Locate the cell with the specified text and output its (x, y) center coordinate. 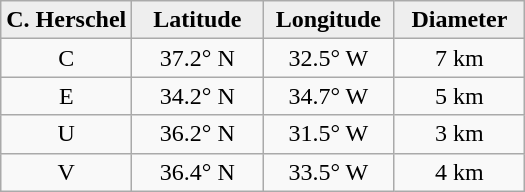
36.2° N (198, 134)
3 km (460, 134)
4 km (460, 172)
37.2° N (198, 58)
C (66, 58)
E (66, 96)
C. Herschel (66, 20)
32.5° W (328, 58)
34.2° N (198, 96)
33.5° W (328, 172)
5 km (460, 96)
Longitude (328, 20)
31.5° W (328, 134)
7 km (460, 58)
U (66, 134)
V (66, 172)
36.4° N (198, 172)
Diameter (460, 20)
34.7° W (328, 96)
Latitude (198, 20)
